Determine the [x, y] coordinate at the center of the cell enclosing the given text.  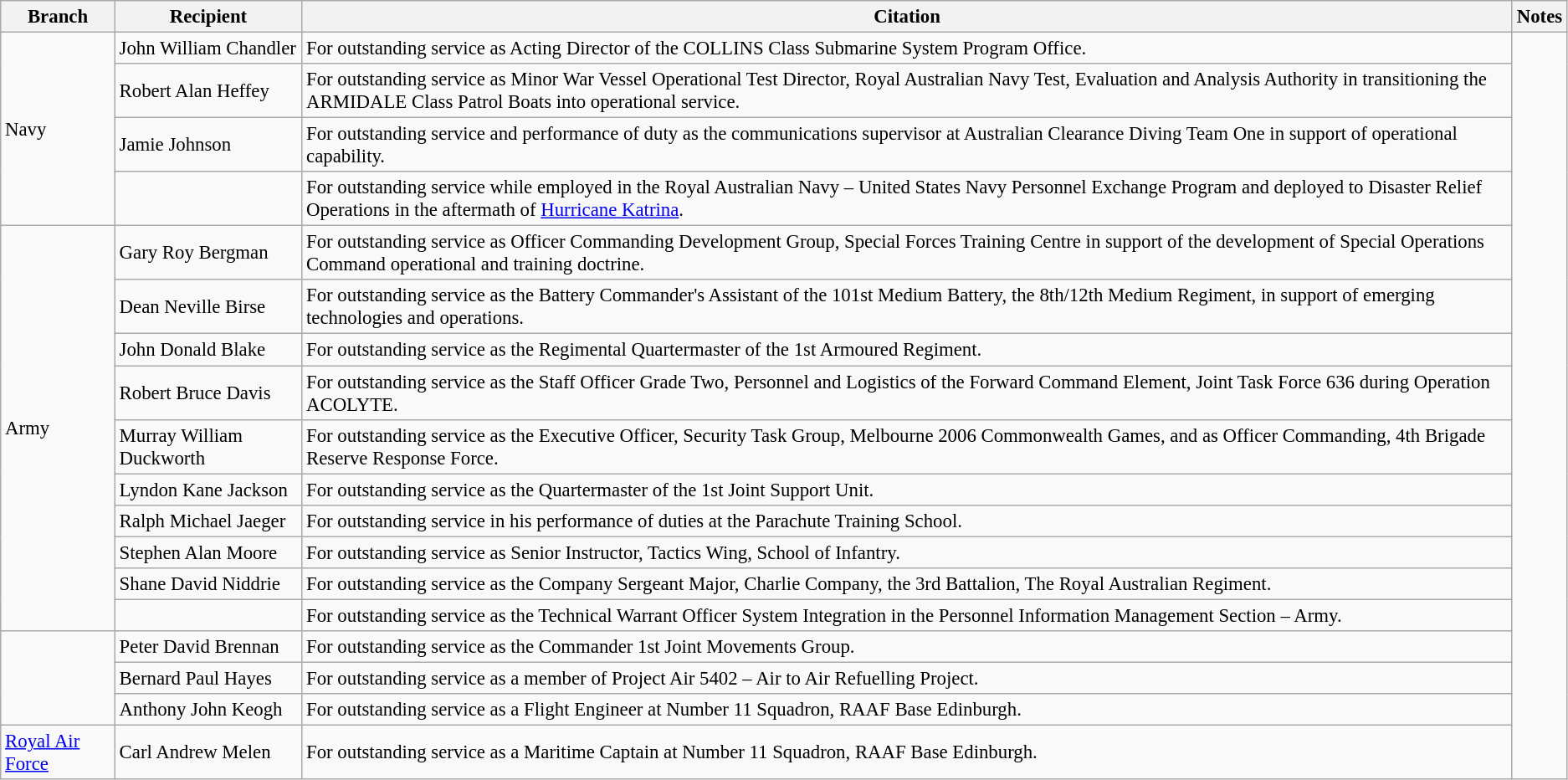
John Donald Blake [208, 350]
Murray William Duckworth [208, 447]
For outstanding service as Acting Director of the COLLINS Class Submarine System Program Office. [907, 49]
Carl Andrew Melen [208, 753]
For outstanding service as the Quartermaster of the 1st Joint Support Unit. [907, 490]
For outstanding service as a Flight Engineer at Number 11 Squadron, RAAF Base Edinburgh. [907, 710]
For outstanding service as a member of Project Air 5402 – Air to Air Refuelling Project. [907, 678]
For outstanding service as the Company Sergeant Major, Charlie Company, the 3rd Battalion, The Royal Australian Regiment. [907, 584]
Royal Air Force [59, 753]
Citation [907, 17]
Peter David Brennan [208, 647]
Recipient [208, 17]
Ralph Michael Jaeger [208, 521]
Robert Alan Heffey [208, 90]
Anthony John Keogh [208, 710]
For outstanding service in his performance of duties at the Parachute Training School. [907, 521]
Dean Neville Birse [208, 306]
Gary Roy Bergman [208, 253]
Stephen Alan Moore [208, 552]
Shane David Niddrie [208, 584]
John William Chandler [208, 49]
Jamie Johnson [208, 146]
Lyndon Kane Jackson [208, 490]
For outstanding service as the Technical Warrant Officer System Integration in the Personnel Information Management Section – Army. [907, 615]
For outstanding service as a Maritime Captain at Number 11 Squadron, RAAF Base Edinburgh. [907, 753]
Bernard Paul Hayes [208, 678]
Army [59, 428]
Notes [1540, 17]
For outstanding service as the Regimental Quartermaster of the 1st Armoured Regiment. [907, 350]
For outstanding service as Senior Instructor, Tactics Wing, School of Infantry. [907, 552]
Branch [59, 17]
Navy [59, 129]
For outstanding service as the Commander 1st Joint Movements Group. [907, 647]
Robert Bruce Davis [208, 393]
